From the cell containing the given text, extract its center point as (x, y) coordinate. 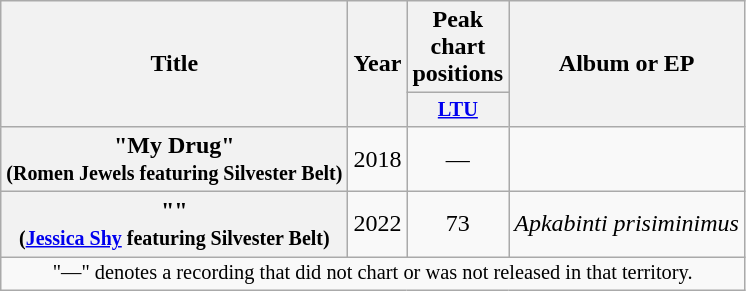
""(Jessica Shy featuring Silvester Belt) (174, 224)
"—" denotes a recording that did not chart or was not released in that territory. (373, 274)
2018 (378, 158)
2022 (378, 224)
Album or EP (627, 64)
LTU (458, 110)
73 (458, 224)
Peak chart positions (458, 47)
— (458, 158)
Title (174, 64)
"My Drug"(Romen Jewels featuring Silvester Belt) (174, 158)
Year (378, 64)
Apkabinti prisiminimus (627, 224)
